Identify which cell holds the provided text, then report its [x, y] central coordinate. 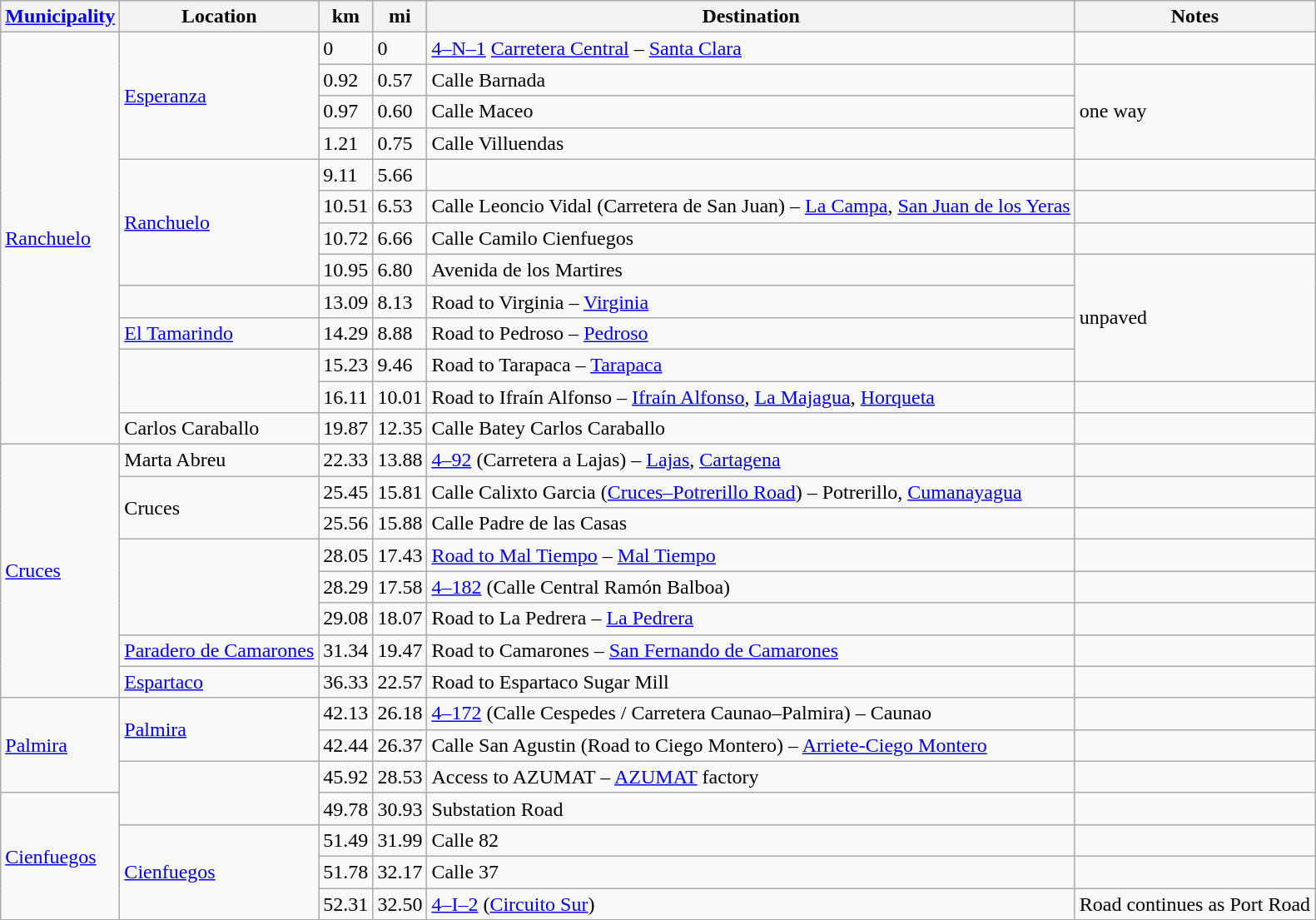
4–92 (Carretera a Lajas) – Lajas, Cartagena [751, 460]
29.08 [346, 619]
0.92 [346, 80]
0.75 [400, 143]
10.72 [346, 238]
Road to Virginia – Virginia [751, 301]
9.11 [346, 175]
25.56 [346, 524]
6.80 [400, 270]
Calle Padre de las Casas [751, 524]
Carlos Caraballo [220, 429]
26.37 [400, 745]
32.17 [400, 872]
9.46 [400, 365]
13.88 [400, 460]
Municipality [60, 17]
Notes [1194, 17]
26.18 [400, 714]
31.34 [346, 650]
15.81 [400, 492]
one way [1194, 112]
19.47 [400, 650]
km [346, 17]
25.45 [346, 492]
28.29 [346, 587]
Road to Ifraín Alfonso – Ifraín Alfonso, La Majagua, Horqueta [751, 397]
8.13 [400, 301]
Calle Leoncio Vidal (Carretera de San Juan) – La Campa, San Juan de los Yeras [751, 206]
Calle Maceo [751, 112]
16.11 [346, 397]
45.92 [346, 777]
Calle Barnada [751, 80]
Paradero de Camarones [220, 650]
Calle Calixto Garcia (Cruces–Potrerillo Road) – Potrerillo, Cumanayagua [751, 492]
13.09 [346, 301]
Road to Espartaco Sugar Mill [751, 682]
4–I–2 (Circuito Sur) [751, 903]
30.93 [400, 808]
52.31 [346, 903]
Esperanza [220, 96]
36.33 [346, 682]
mi [400, 17]
28.05 [346, 555]
32.50 [400, 903]
15.23 [346, 365]
42.13 [346, 714]
Substation Road [751, 808]
Avenida de los Martires [751, 270]
19.87 [346, 429]
0.97 [346, 112]
17.43 [400, 555]
Calle 82 [751, 840]
4–N–1 Carretera Central – Santa Clara [751, 48]
6.53 [400, 206]
12.35 [400, 429]
14.29 [346, 333]
17.58 [400, 587]
31.99 [400, 840]
8.88 [400, 333]
22.57 [400, 682]
0.57 [400, 80]
4–172 (Calle Cespedes / Carretera Caunao–Palmira) – Caunao [751, 714]
Road to Camarones – San Fernando de Camarones [751, 650]
49.78 [346, 808]
Road to Mal Tiempo – Mal Tiempo [751, 555]
unpaved [1194, 317]
51.49 [346, 840]
22.33 [346, 460]
Road to La Pedrera – La Pedrera [751, 619]
6.66 [400, 238]
Access to AZUMAT – AZUMAT factory [751, 777]
Road to Tarapaca – Tarapaca [751, 365]
Calle Batey Carlos Caraballo [751, 429]
Destination [751, 17]
Calle Villuendas [751, 143]
10.01 [400, 397]
18.07 [400, 619]
El Tamarindo [220, 333]
Location [220, 17]
10.51 [346, 206]
28.53 [400, 777]
10.95 [346, 270]
Road to Pedroso – Pedroso [751, 333]
Marta Abreu [220, 460]
Road continues as Port Road [1194, 903]
Calle Camilo Cienfuegos [751, 238]
0.60 [400, 112]
1.21 [346, 143]
Calle San Agustin (Road to Ciego Montero) – Arriete-Ciego Montero [751, 745]
42.44 [346, 745]
Calle 37 [751, 872]
15.88 [400, 524]
Espartaco [220, 682]
5.66 [400, 175]
51.78 [346, 872]
4–182 (Calle Central Ramón Balboa) [751, 587]
